Scan for the cell matching the given text and deliver its (x, y) coordinate at center. 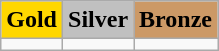
Silver (98, 20)
Bronze (176, 20)
Gold (32, 20)
